Find where the given text appears and provide that cell's center as [X, Y] coordinate. 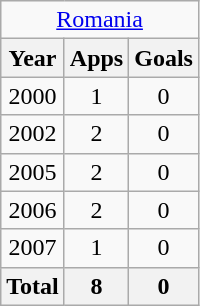
2005 [33, 172]
Total [33, 286]
8 [96, 286]
Romania [100, 20]
2000 [33, 96]
2002 [33, 134]
Apps [96, 58]
Goals [164, 58]
2007 [33, 248]
Year [33, 58]
2006 [33, 210]
